From the cell containing the given text, extract its center point as (X, Y) coordinate. 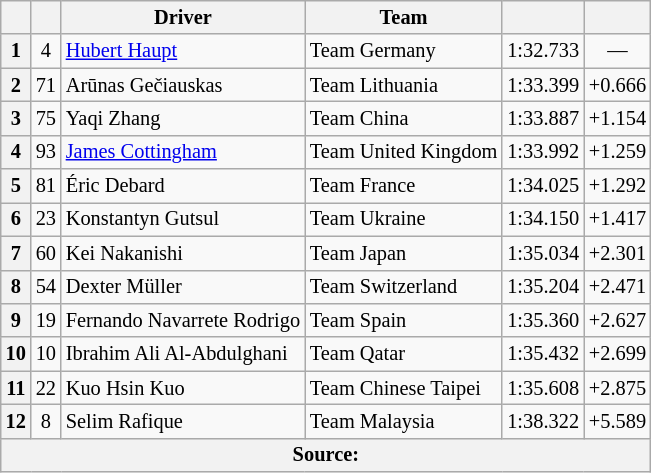
Team Qatar (404, 354)
1:32.733 (543, 51)
1:38.322 (543, 421)
Team Lithuania (404, 85)
11 (16, 388)
23 (46, 219)
Team Spain (404, 320)
+1.417 (618, 219)
Arūnas Gečiauskas (183, 85)
Team Germany (404, 51)
Team Switzerland (404, 287)
75 (46, 118)
+1.259 (618, 152)
Dexter Müller (183, 287)
+0.666 (618, 85)
Yaqi Zhang (183, 118)
+2.627 (618, 320)
71 (46, 85)
Ibrahim Ali Al-Abdulghani (183, 354)
22 (46, 388)
1:33.399 (543, 85)
Driver (183, 17)
9 (16, 320)
Team Japan (404, 253)
Kuo Hsin Kuo (183, 388)
60 (46, 253)
Team France (404, 186)
81 (46, 186)
Team Malaysia (404, 421)
7 (16, 253)
5 (16, 186)
+2.699 (618, 354)
1:35.034 (543, 253)
1:35.204 (543, 287)
1:35.360 (543, 320)
1 (16, 51)
Hubert Haupt (183, 51)
1:35.608 (543, 388)
Team United Kingdom (404, 152)
Kei Nakanishi (183, 253)
Éric Debard (183, 186)
Team (404, 17)
Selim Rafique (183, 421)
1:34.025 (543, 186)
+5.589 (618, 421)
+2.471 (618, 287)
Source: (326, 455)
3 (16, 118)
2 (16, 85)
Konstantyn Gutsul (183, 219)
1:34.150 (543, 219)
54 (46, 287)
1:35.432 (543, 354)
+2.875 (618, 388)
— (618, 51)
12 (16, 421)
+2.301 (618, 253)
93 (46, 152)
6 (16, 219)
1:33.887 (543, 118)
James Cottingham (183, 152)
Fernando Navarrete Rodrigo (183, 320)
Team Chinese Taipei (404, 388)
19 (46, 320)
Team China (404, 118)
1:33.992 (543, 152)
+1.292 (618, 186)
Team Ukraine (404, 219)
+1.154 (618, 118)
